Detect which cell encompasses the target text, then output its (X, Y) center coordinate. 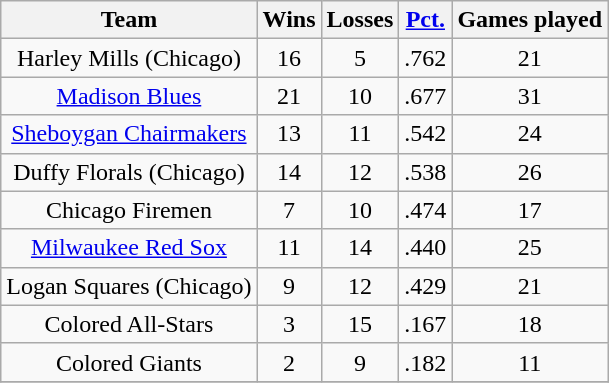
.440 (426, 248)
Losses (360, 20)
.429 (426, 286)
.542 (426, 134)
Pct. (426, 20)
.167 (426, 324)
Team (129, 20)
Milwaukee Red Sox (129, 248)
2 (289, 362)
3 (289, 324)
Wins (289, 20)
26 (530, 172)
24 (530, 134)
31 (530, 96)
Logan Squares (Chicago) (129, 286)
17 (530, 210)
Chicago Firemen (129, 210)
.538 (426, 172)
Duffy Florals (Chicago) (129, 172)
.762 (426, 58)
15 (360, 324)
13 (289, 134)
16 (289, 58)
Harley Mills (Chicago) (129, 58)
Sheboygan Chairmakers (129, 134)
.677 (426, 96)
Colored All-Stars (129, 324)
.182 (426, 362)
Madison Blues (129, 96)
7 (289, 210)
Games played (530, 20)
5 (360, 58)
25 (530, 248)
18 (530, 324)
.474 (426, 210)
Colored Giants (129, 362)
